Identify which cell holds the provided text, then report its (x, y) central coordinate. 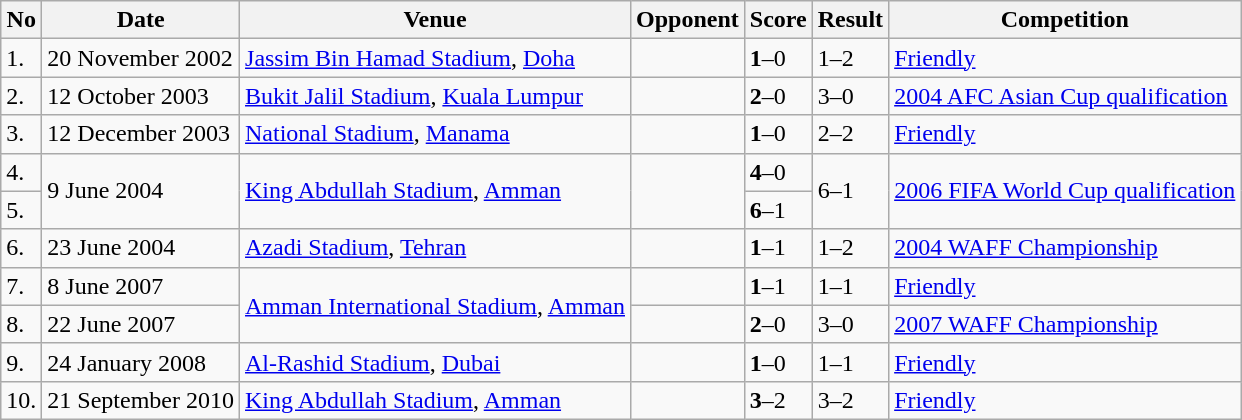
24 January 2008 (141, 362)
4. (22, 172)
2. (22, 96)
Venue (436, 20)
Al-Rashid Stadium, Dubai (436, 362)
No (22, 20)
Result (850, 20)
Competition (1065, 20)
2004 WAFF Championship (1065, 248)
2–2 (850, 134)
Jassim Bin Hamad Stadium, Doha (436, 58)
9 June 2004 (141, 191)
Opponent (688, 20)
10. (22, 400)
4–0 (778, 172)
Score (778, 20)
23 June 2004 (141, 248)
2004 AFC Asian Cup qualification (1065, 96)
2006 FIFA World Cup qualification (1065, 191)
Bukit Jalil Stadium, Kuala Lumpur (436, 96)
7. (22, 286)
Date (141, 20)
2007 WAFF Championship (1065, 324)
21 September 2010 (141, 400)
8 June 2007 (141, 286)
National Stadium, Manama (436, 134)
Azadi Stadium, Tehran (436, 248)
22 June 2007 (141, 324)
9. (22, 362)
20 November 2002 (141, 58)
1. (22, 58)
12 December 2003 (141, 134)
3. (22, 134)
8. (22, 324)
Amman International Stadium, Amman (436, 305)
12 October 2003 (141, 96)
6. (22, 248)
5. (22, 210)
